For the text-containing cell, return its midpoint in [X, Y] coordinate format. 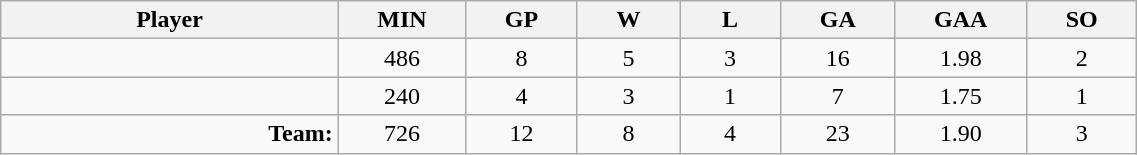
7 [838, 96]
L [730, 20]
5 [628, 58]
SO [1081, 20]
1.75 [961, 96]
GP [522, 20]
12 [522, 134]
GA [838, 20]
GAA [961, 20]
16 [838, 58]
Player [170, 20]
Team: [170, 134]
2 [1081, 58]
23 [838, 134]
1.98 [961, 58]
MIN [402, 20]
726 [402, 134]
486 [402, 58]
1.90 [961, 134]
240 [402, 96]
W [628, 20]
